For the text-containing cell, return its midpoint in [X, Y] coordinate format. 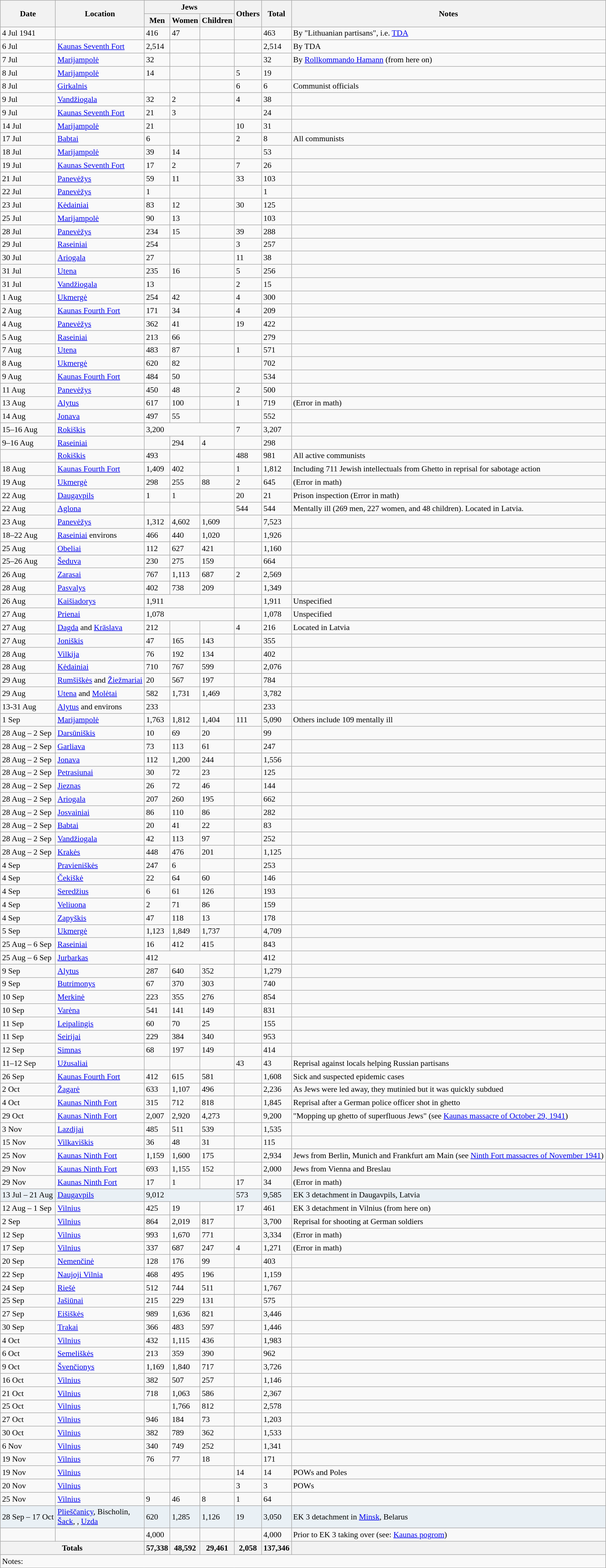
1,125 [276, 852]
599 [217, 667]
384 [185, 1037]
276 [217, 997]
By "Lithuanian partisans", i.e. TDA [448, 33]
Vilkija [100, 654]
13 Jul – 21 Aug [28, 1195]
744 [185, 1288]
586 [217, 1393]
Reprisal for shooting at German soldiers [448, 1222]
19 Jul [28, 166]
24 [276, 113]
1,767 [276, 1288]
2,058 [248, 1548]
712 [185, 1103]
468 [157, 1274]
710 [157, 667]
14 Aug [28, 417]
By Rollkommando Hamann (from here on) [448, 60]
As Jews were led away, they mutinied but it was quickly subdued [448, 1090]
539 [217, 1129]
1,766 [185, 1406]
9 Oct [28, 1367]
662 [276, 799]
111 [248, 720]
25–26 Aug [28, 561]
597 [217, 1327]
48,592 [185, 1548]
24 Sep [28, 1288]
Čekiškė [100, 878]
1,731 [185, 694]
495 [185, 1274]
Veliuona [100, 905]
718 [157, 1393]
484 [157, 377]
500 [276, 390]
821 [217, 1314]
664 [276, 561]
962 [276, 1354]
19 Aug [28, 483]
Nemenčinė [100, 1262]
Leipalingis [100, 1024]
4,602 [185, 522]
1,608 [276, 1077]
118 [185, 918]
128 [157, 1262]
20 Nov [28, 1486]
184 [185, 1420]
Prison inspection (Error in math) [448, 495]
1 Sep [28, 720]
1 Aug [28, 298]
1,155 [185, 1169]
Jieznas [100, 786]
87 [185, 350]
Rumšiškės and Žiežmariai [100, 680]
Plieščanicy, Bischolin, Šack, , Uzda [100, 1516]
Kaišiadorys [100, 601]
432 [157, 1340]
Utena and Molėtai [100, 694]
253 [276, 865]
953 [276, 1037]
25 [217, 1024]
7 Aug [28, 350]
Pasvalys [100, 588]
4,273 [217, 1116]
195 [217, 799]
29 Jul [28, 245]
3 Nov [28, 1129]
1,840 [185, 1367]
16 Oct [28, 1380]
27 [157, 258]
17 Jul [28, 139]
28 Sep – 17 Oct [28, 1516]
352 [217, 971]
403 [276, 1262]
702 [276, 364]
26 Sep [28, 1077]
7,523 [276, 522]
55 [185, 417]
1,279 [276, 971]
137,346 [276, 1548]
234 [157, 232]
466 [157, 535]
18–22 Aug [28, 535]
1,556 [276, 760]
Children [217, 20]
3,700 [276, 1222]
36 [157, 1143]
Užusaliai [100, 1063]
192 [185, 654]
275 [185, 561]
571 [276, 350]
1,126 [217, 1516]
981 [276, 456]
215 [157, 1301]
21 Oct [28, 1393]
1,404 [217, 720]
260 [185, 799]
Semeliškės [100, 1354]
717 [217, 1367]
115 [276, 1143]
77 [185, 1459]
Reprisal against locals helping Russian partisans [448, 1063]
Men [157, 20]
Obeliai [100, 548]
1,670 [185, 1235]
27 Sep [28, 1314]
12 [185, 205]
Varėna [100, 1011]
All communists [448, 139]
1,609 [217, 522]
749 [185, 1446]
144 [276, 786]
2,578 [276, 1406]
25 Oct [28, 1406]
843 [276, 945]
Butrimonys [100, 984]
719 [276, 403]
315 [157, 1103]
Girkalnis [100, 86]
2,920 [185, 1116]
493 [157, 456]
1,737 [217, 931]
146 [276, 878]
88 [217, 483]
Jurbarkas [100, 958]
3,207 [276, 430]
9–16 Aug [28, 443]
"Mopping up ghetto of superfluous Jews" (see Kaunas massacre of October 29, 1941) [448, 1116]
131 [217, 1301]
15–16 Aug [28, 430]
1,020 [217, 535]
450 [157, 390]
436 [217, 1340]
Simnas [100, 1050]
817 [217, 1222]
1,636 [185, 1314]
21 Jul [28, 179]
300 [276, 298]
90 [157, 218]
1,446 [276, 1327]
1,200 [185, 760]
370 [185, 984]
1,845 [276, 1103]
68 [157, 1050]
4 Aug [28, 324]
23 [217, 773]
946 [157, 1420]
EK 3 detachment in Minsk, Belarus [448, 1516]
507 [185, 1380]
71 [185, 905]
534 [276, 377]
25 Jul [28, 218]
23 Jul [28, 205]
18 Jul [28, 152]
152 [217, 1169]
Darsūniškis [100, 733]
Sick and suspected epidemic cases [448, 1077]
2,934 [276, 1156]
2,007 [157, 1116]
By TDA [448, 47]
Josvainiai [100, 812]
POWs and Poles [448, 1473]
207 [157, 799]
50 [185, 377]
223 [157, 997]
2 Aug [28, 311]
9,012 [189, 1195]
1,285 [185, 1516]
9 [157, 1499]
165 [185, 641]
5 Aug [28, 337]
70 [185, 1024]
645 [276, 483]
Naujoji Vilnia [100, 1274]
693 [157, 1169]
11–12 Sep [28, 1063]
Eišiškės [100, 1314]
57,338 [157, 1548]
2 Sep [28, 1222]
27 Oct [28, 1420]
6 Oct [28, 1354]
541 [157, 1011]
3,200 [189, 430]
337 [157, 1248]
244 [217, 760]
1,849 [185, 931]
28 Jul [28, 232]
1,107 [185, 1090]
1,169 [157, 1367]
Communist officials [448, 86]
15 Nov [28, 1143]
235 [157, 271]
476 [185, 852]
Šeduva [100, 561]
Zarasai [100, 575]
178 [276, 918]
738 [185, 588]
134 [217, 654]
359 [185, 1354]
1,146 [276, 1380]
633 [157, 1090]
69 [185, 733]
Petrasiunai [100, 773]
25 Sep [28, 1301]
22 Jul [28, 192]
30 Sep [28, 1327]
1,763 [157, 720]
230 [157, 561]
Others include 109 mentally ill [448, 720]
8 Aug [28, 364]
461 [276, 1209]
294 [185, 443]
143 [217, 641]
5 Sep [28, 931]
2,236 [276, 1090]
287 [157, 971]
Dagda and Krāslava [100, 628]
Trakai [100, 1327]
1,341 [276, 1446]
1,533 [276, 1433]
303 [217, 984]
Reprisal after a German police officer shot in ghetto [448, 1103]
615 [185, 1077]
9 Aug [28, 377]
1,113 [185, 575]
831 [276, 1011]
193 [276, 892]
1,312 [157, 522]
440 [185, 535]
282 [276, 812]
425 [157, 1209]
5,090 [276, 720]
110 [185, 812]
100 [185, 403]
3,050 [276, 1516]
1,271 [276, 1248]
Seredžius [100, 892]
11 Aug [28, 390]
Žagarė [100, 1090]
196 [217, 1274]
1,469 [217, 694]
EK 3 detachment in Vilnius (from here on) [448, 1209]
Vilkaviškis [100, 1143]
17 Sep [28, 1248]
1,123 [157, 931]
82 [185, 364]
23 Aug [28, 522]
Mentally ill (269 men, 227 women, and 48 children). Located in Latvia. [448, 509]
30 Oct [28, 1433]
1,926 [276, 535]
421 [217, 548]
497 [157, 417]
Women [185, 20]
97 [217, 839]
422 [276, 324]
66 [185, 337]
Including 711 Jewish intellectuals from Ghetto in reprisal for sabotage action [448, 469]
617 [157, 403]
3,334 [276, 1235]
288 [276, 232]
771 [217, 1235]
216 [276, 628]
2,367 [276, 1393]
989 [157, 1314]
Totals [72, 1548]
640 [185, 971]
Seirijai [100, 1037]
627 [185, 548]
Riešė [100, 1288]
Alytus and environs [100, 707]
2,000 [276, 1169]
1,203 [276, 1420]
812 [217, 1406]
Pravieniškės [100, 865]
Located in Latvia [448, 628]
1,160 [276, 548]
415 [217, 945]
22 Sep [28, 1274]
9,585 [276, 1195]
4,709 [276, 931]
Location [100, 13]
141 [185, 1011]
789 [185, 1433]
Švenčionys [100, 1367]
567 [185, 680]
Joniškis [100, 641]
4 Jul 1941 [28, 33]
201 [217, 852]
25 Aug [28, 548]
Total [276, 13]
496 [217, 1090]
414 [276, 1050]
488 [248, 456]
573 [248, 1195]
Prienai [100, 614]
All active communists [448, 456]
3,782 [276, 694]
552 [276, 417]
29 Oct [28, 1116]
9,200 [276, 1116]
20 Sep [28, 1262]
EK 3 detachment in Daugavpils, Latvia [448, 1195]
18 [217, 1459]
784 [276, 680]
Raseiniai environs [100, 535]
175 [217, 1156]
255 [185, 483]
1,983 [276, 1340]
1,409 [157, 469]
POWs [448, 1486]
Aglona [100, 509]
512 [157, 1288]
Jews from Vienna and Breslau [448, 1169]
33 [248, 179]
Others [248, 13]
3,726 [276, 1367]
1,600 [185, 1156]
18 Aug [28, 469]
67 [157, 984]
59 [157, 179]
30 Jul [28, 258]
Jews [189, 7]
212 [157, 628]
854 [276, 997]
485 [157, 1129]
582 [157, 694]
Jews from Berlin, Munich and Frankfurt am Main (see Ninth Fort massacres of November 1941) [448, 1156]
13 Aug [28, 403]
2,019 [185, 1222]
Lazdijai [100, 1129]
256 [276, 271]
Notes: [303, 1561]
6 Nov [28, 1446]
Notes [448, 13]
Prior to EK 3 taking over (see: Kaunas pogrom) [448, 1535]
818 [217, 1103]
1,063 [185, 1393]
Zapyškis [100, 918]
13-31 Aug [28, 707]
Date [28, 13]
Garliava [100, 746]
463 [276, 33]
176 [185, 1262]
12 Aug – 1 Sep [28, 1209]
2 Oct [28, 1090]
1,349 [276, 588]
155 [276, 1024]
3,446 [276, 1314]
864 [157, 1222]
279 [276, 337]
7 Jul [28, 60]
575 [276, 1301]
416 [157, 33]
29,461 [217, 1548]
Jašiūnai [100, 1301]
390 [217, 1354]
448 [157, 852]
126 [217, 892]
366 [157, 1327]
1,535 [276, 1129]
Krakės [100, 852]
2,076 [276, 667]
2,569 [276, 575]
14 Jul [28, 126]
993 [157, 1235]
53 [276, 152]
1,115 [185, 1340]
581 [217, 1077]
740 [276, 984]
6 Jul [28, 47]
Merkinė [100, 997]
